Provide the (X, Y) coordinate of the cell's center where the given text is located.  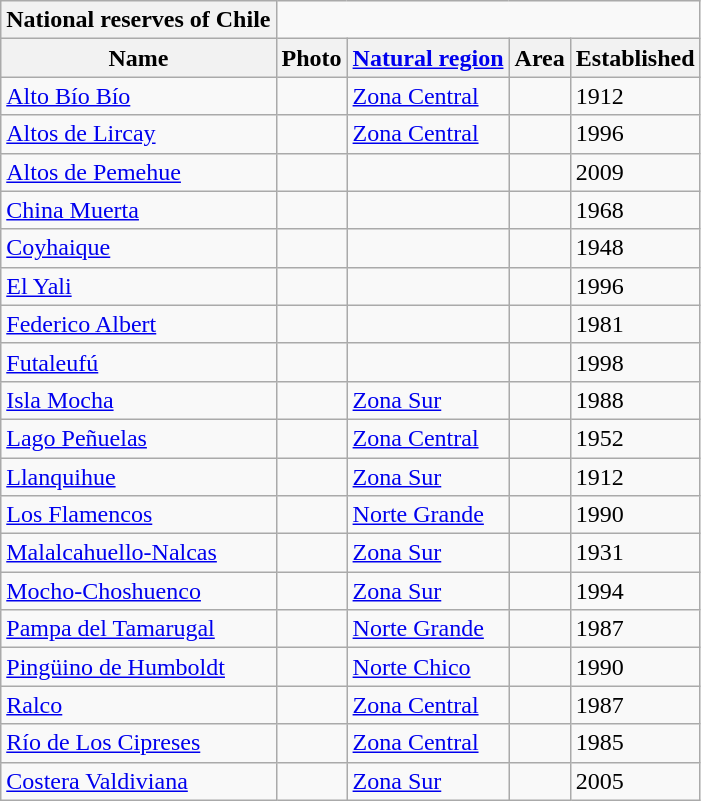
Photo (312, 58)
Altos de Lircay (138, 134)
Río de Los Cipreses (138, 743)
Costera Valdiviana (138, 781)
1985 (635, 743)
Isla Mocha (138, 400)
1981 (635, 324)
Malalcahuello-Nalcas (138, 553)
1998 (635, 362)
Federico Albert (138, 324)
Established (635, 58)
Futaleufú (138, 362)
2009 (635, 172)
1968 (635, 210)
Mocho-Choshuenco (138, 591)
Area (540, 58)
1948 (635, 248)
Name (138, 58)
China Muerta (138, 210)
Alto Bío Bío (138, 96)
Los Flamencos (138, 515)
Coyhaique (138, 248)
Pampa del Tamarugal (138, 629)
Natural region (428, 58)
1931 (635, 553)
Llanquihue (138, 477)
Norte Chico (428, 667)
Pingüino de Humboldt (138, 667)
1988 (635, 400)
2005 (635, 781)
El Yali (138, 286)
National reserves of Chile (138, 20)
1952 (635, 438)
Ralco (138, 705)
1994 (635, 591)
Altos de Pemehue (138, 172)
Lago Peñuelas (138, 438)
